Output the [X, Y] coordinate of the center of the cell containing the given text.  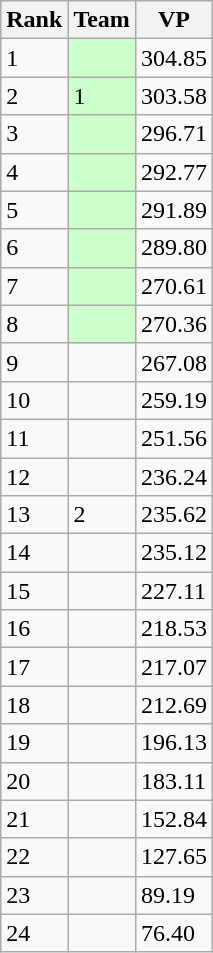
Team [102, 20]
10 [34, 400]
11 [34, 438]
15 [34, 591]
289.80 [174, 248]
304.85 [174, 58]
7 [34, 286]
292.77 [174, 172]
3 [34, 134]
14 [34, 553]
22 [34, 857]
5 [34, 210]
Rank [34, 20]
VP [174, 20]
4 [34, 172]
291.89 [174, 210]
196.13 [174, 743]
236.24 [174, 477]
218.53 [174, 629]
259.19 [174, 400]
21 [34, 819]
152.84 [174, 819]
19 [34, 743]
270.61 [174, 286]
12 [34, 477]
251.56 [174, 438]
18 [34, 705]
267.08 [174, 362]
235.12 [174, 553]
9 [34, 362]
76.40 [174, 933]
270.36 [174, 324]
183.11 [174, 781]
217.07 [174, 667]
212.69 [174, 705]
6 [34, 248]
24 [34, 933]
23 [34, 895]
16 [34, 629]
296.71 [174, 134]
13 [34, 515]
127.65 [174, 857]
235.62 [174, 515]
17 [34, 667]
227.11 [174, 591]
89.19 [174, 895]
8 [34, 324]
20 [34, 781]
303.58 [174, 96]
